Scan for the cell matching the given text and deliver its [x, y] coordinate at center. 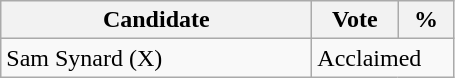
Candidate [156, 20]
Vote [355, 20]
% [426, 20]
Sam Synard (X) [156, 58]
Acclaimed [383, 58]
